Provide the (x, y) coordinate of the cell's center where the given text is located.  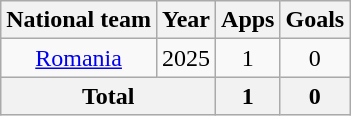
National team (79, 20)
Total (108, 96)
Apps (248, 20)
Goals (315, 20)
Romania (79, 58)
2025 (186, 58)
Year (186, 20)
